Return the (x, y) coordinate for the center point of the cell that contains the specified text.  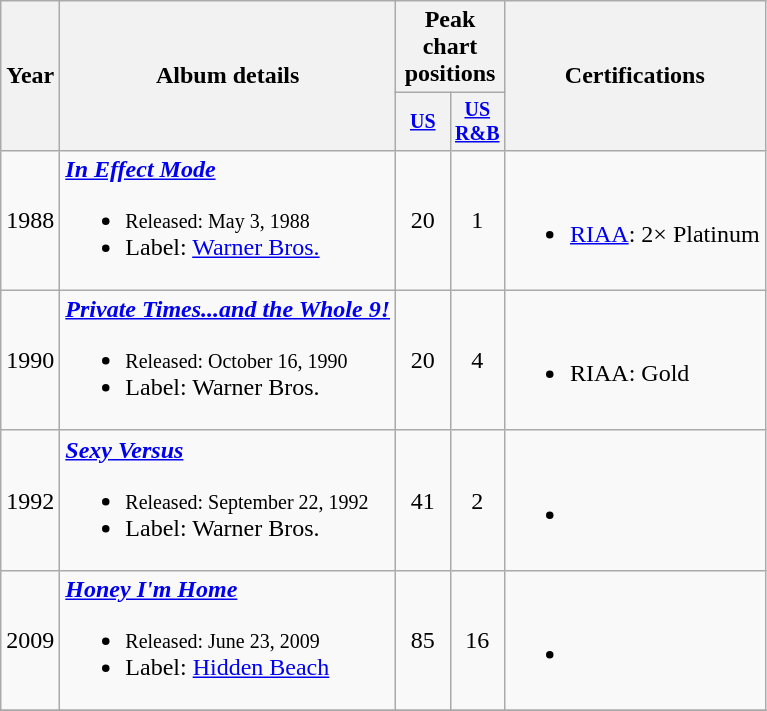
US R&B (477, 122)
2 (477, 500)
16 (477, 640)
US (423, 122)
4 (477, 360)
RIAA: 2× Platinum (634, 220)
Honey I'm HomeReleased: June 23, 2009Label: Hidden Beach (228, 640)
Album details (228, 76)
2009 (30, 640)
Sexy VersusReleased: September 22, 1992Label: Warner Bros. (228, 500)
Year (30, 76)
Peak chart positions (450, 47)
85 (423, 640)
Certifications (634, 76)
1 (477, 220)
Private Times...and the Whole 9!Released: October 16, 1990Label: Warner Bros. (228, 360)
41 (423, 500)
1990 (30, 360)
1992 (30, 500)
In Effect ModeReleased: May 3, 1988Label: Warner Bros. (228, 220)
1988 (30, 220)
RIAA: Gold (634, 360)
